From the cell containing the given text, extract its center point as [x, y] coordinate. 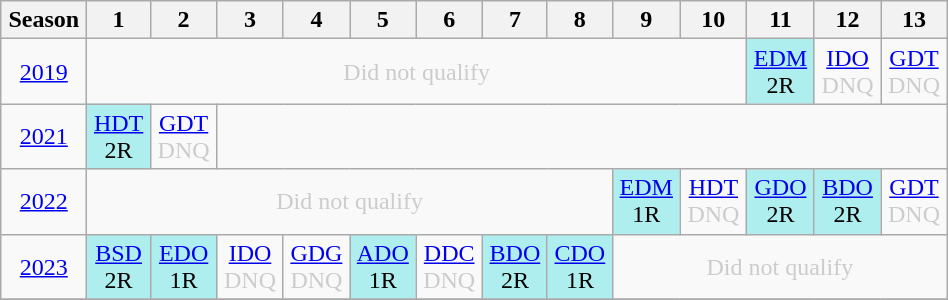
EDM1R [646, 202]
6 [449, 20]
EDO1R [183, 266]
8 [580, 20]
5 [383, 20]
4 [316, 20]
11 [781, 20]
BSD2R [119, 266]
ADO1R [383, 266]
Season [44, 20]
12 [847, 20]
GDO2R [781, 202]
CDO1R [580, 266]
2023 [44, 266]
9 [646, 20]
1 [119, 20]
HDTDNQ [713, 202]
DDCDNQ [449, 266]
13 [914, 20]
EDM2R [781, 72]
2 [183, 20]
10 [713, 20]
7 [514, 20]
GDGDNQ [316, 266]
2021 [44, 136]
HDT2R [119, 136]
2019 [44, 72]
2022 [44, 202]
3 [250, 20]
